Pinpoint the cell where the given text exists, returning its [x, y] midpoint coordinate. 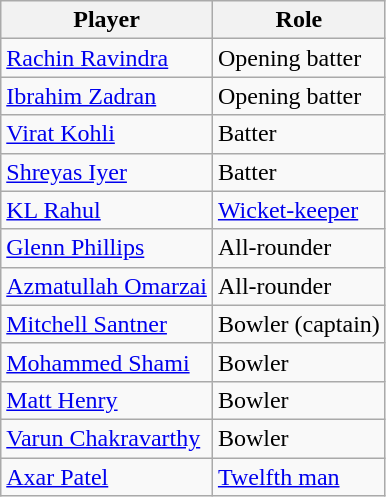
Shreyas Iyer [107, 172]
Ibrahim Zadran [107, 96]
Wicket-keeper [298, 210]
Matt Henry [107, 400]
Mohammed Shami [107, 362]
Player [107, 20]
Axar Patel [107, 477]
Role [298, 20]
KL Rahul [107, 210]
Twelfth man [298, 477]
Rachin Ravindra [107, 58]
Azmatullah Omarzai [107, 286]
Glenn Phillips [107, 248]
Virat Kohli [107, 134]
Mitchell Santner [107, 324]
Varun Chakravarthy [107, 438]
Bowler (captain) [298, 324]
